Capture the cell that displays the provided text and extract its [X, Y] central coordinate. 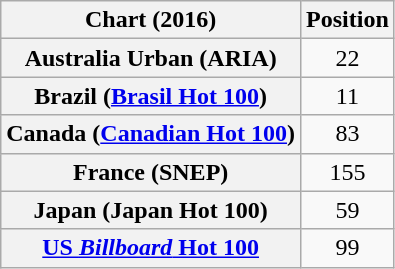
France (SNEP) [151, 172]
Australia Urban (ARIA) [151, 58]
11 [348, 96]
Canada (Canadian Hot 100) [151, 134]
Brazil (Brasil Hot 100) [151, 96]
22 [348, 58]
Chart (2016) [151, 20]
99 [348, 248]
Japan (Japan Hot 100) [151, 210]
Position [348, 20]
155 [348, 172]
US Billboard Hot 100 [151, 248]
83 [348, 134]
59 [348, 210]
